Return [X, Y] of the center of cell containing provided text 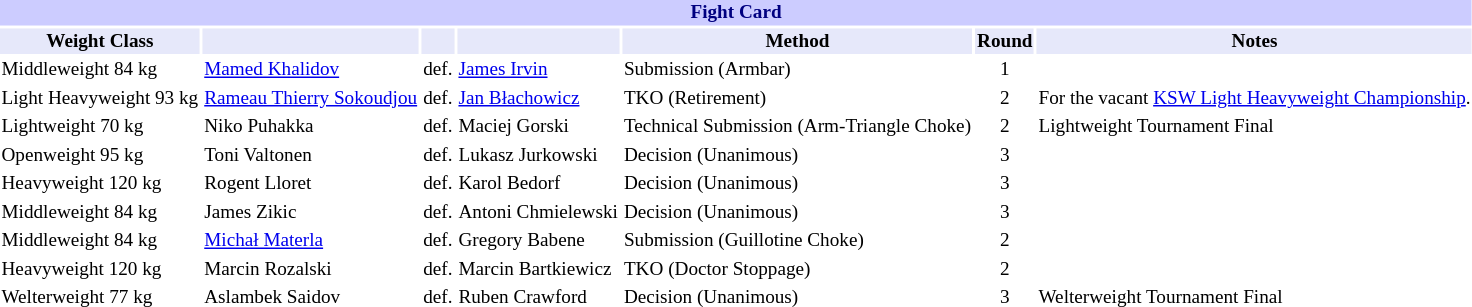
James Irvin [538, 70]
Method [797, 41]
Submission (Guillotine Choke) [797, 241]
Submission (Armbar) [797, 70]
Jan Błachowicz [538, 99]
Lightweight 70 kg [100, 127]
Technical Submission (Arm-Triangle Choke) [797, 127]
James Zikic [311, 213]
Lightweight Tournament Final [1254, 127]
Round [1005, 41]
Fight Card [736, 13]
Rogent Lloret [311, 184]
Karol Bedorf [538, 184]
Michał Materla [311, 241]
TKO (Retirement) [797, 99]
TKO (Doctor Stoppage) [797, 269]
Maciej Gorski [538, 127]
Niko Puhakka [311, 127]
Weight Class [100, 41]
Lukasz Jurkowski [538, 155]
For the vacant KSW Light Heavyweight Championship. [1254, 99]
Marcin Bartkiewicz [538, 269]
Marcin Rozalski [311, 269]
Mamed Khalidov [311, 70]
Antoni Chmielewski [538, 213]
Toni Valtonen [311, 155]
Gregory Babene [538, 241]
Notes [1254, 41]
1 [1005, 70]
Light Heavyweight 93 kg [100, 99]
Rameau Thierry Sokoudjou [311, 99]
Openweight 95 kg [100, 155]
